Return the [X, Y] coordinate for the center point of the cell that contains the specified text.  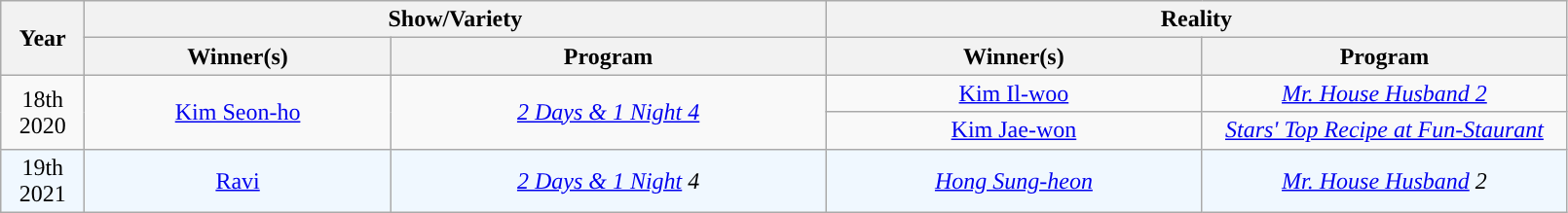
18th2020 [43, 112]
Kim Jae-won [1014, 130]
19th2021 [43, 181]
Kim Seon-ho [238, 112]
Ravi [238, 181]
Year [43, 38]
Stars' Top Recipe at Fun-Staurant [1385, 130]
Show/Variety [456, 19]
Reality [1196, 19]
Kim Il-woo [1014, 93]
Hong Sung-heon [1014, 181]
